From the cell containing the given text, extract its center point as [X, Y] coordinate. 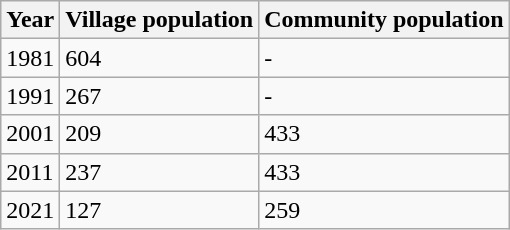
2001 [30, 134]
237 [160, 172]
2011 [30, 172]
Village population [160, 20]
2021 [30, 210]
267 [160, 96]
209 [160, 134]
127 [160, 210]
604 [160, 58]
Community population [384, 20]
1991 [30, 96]
1981 [30, 58]
259 [384, 210]
Year [30, 20]
